Pinpoint the cell where the given text exists, returning its (X, Y) midpoint coordinate. 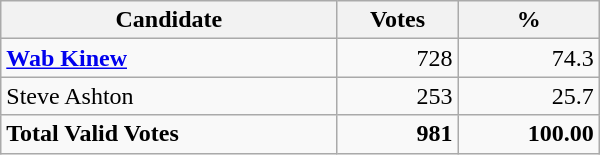
253 (398, 96)
74.3 (528, 58)
Steve Ashton (169, 96)
25.7 (528, 96)
% (528, 20)
Candidate (169, 20)
Votes (398, 20)
728 (398, 58)
981 (398, 134)
Total Valid Votes (169, 134)
100.00 (528, 134)
Wab Kinew (169, 58)
